Identify which cell holds the provided text, then report its [X, Y] central coordinate. 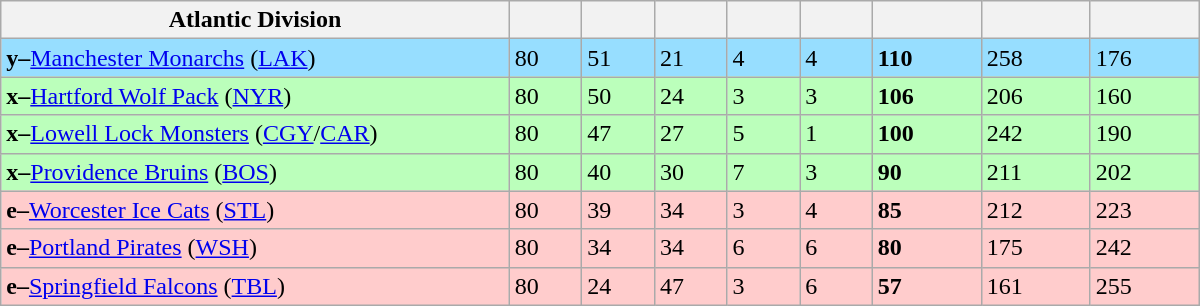
100 [926, 134]
x–Lowell Lock Monsters (CGY/CAR) [255, 134]
211 [1036, 172]
206 [1036, 96]
e–Portland Pirates (WSH) [255, 248]
e–Worcester Ice Cats (STL) [255, 210]
40 [618, 172]
258 [1036, 58]
27 [690, 134]
160 [1144, 96]
50 [618, 96]
1 [836, 134]
y–Manchester Monarchs (LAK) [255, 58]
175 [1036, 248]
212 [1036, 210]
51 [618, 58]
39 [618, 210]
85 [926, 210]
Atlantic Division [255, 20]
21 [690, 58]
57 [926, 286]
110 [926, 58]
30 [690, 172]
x–Providence Bruins (BOS) [255, 172]
161 [1036, 286]
90 [926, 172]
7 [764, 172]
190 [1144, 134]
223 [1144, 210]
e–Springfield Falcons (TBL) [255, 286]
176 [1144, 58]
x–Hartford Wolf Pack (NYR) [255, 96]
255 [1144, 286]
106 [926, 96]
5 [764, 134]
202 [1144, 172]
